Locate the cell with the specified text and output its (X, Y) center coordinate. 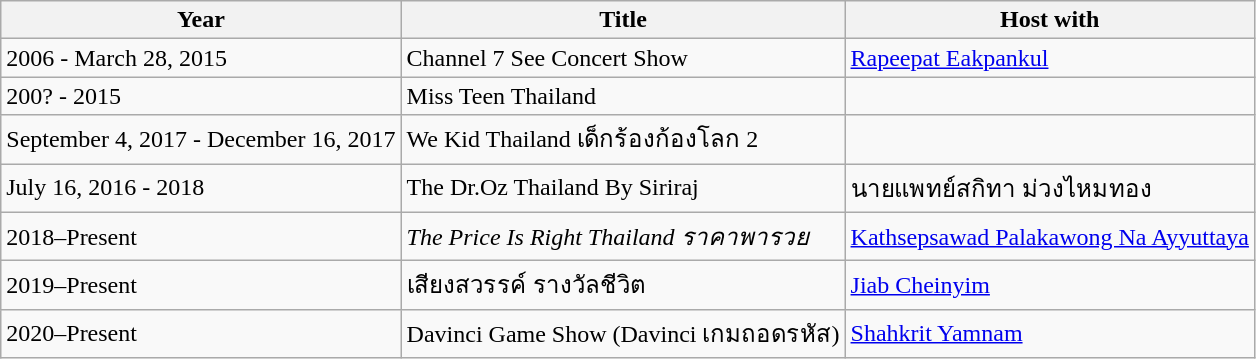
Channel 7 See Concert Show (623, 58)
Year (201, 20)
2018–Present (201, 236)
September 4, 2017 - December 16, 2017 (201, 140)
July 16, 2016 - 2018 (201, 188)
Shahkrit Yamnam (1050, 334)
2006 - March 28, 2015 (201, 58)
Miss Teen Thailand (623, 96)
2019–Present (201, 286)
เสียงสวรรค์ รางวัลชีวิต (623, 286)
นายแพทย์สกิทา ม่วงไหมทอง (1050, 188)
Davinci Game Show (Davinci เกมถอดรหัส) (623, 334)
2020–Present (201, 334)
Rapeepat Eakpankul (1050, 58)
Jiab Cheinyim (1050, 286)
Host with (1050, 20)
The Price Is Right Thailand ราคาพารวย (623, 236)
Title (623, 20)
Kathsepsawad Palakawong Na Ayyuttaya (1050, 236)
200? - 2015 (201, 96)
The Dr.Oz Thailand By Siriraj (623, 188)
We Kid Thailand เด็กร้องก้องโลก 2 (623, 140)
